Locate the cell with the specified text and output its (x, y) center coordinate. 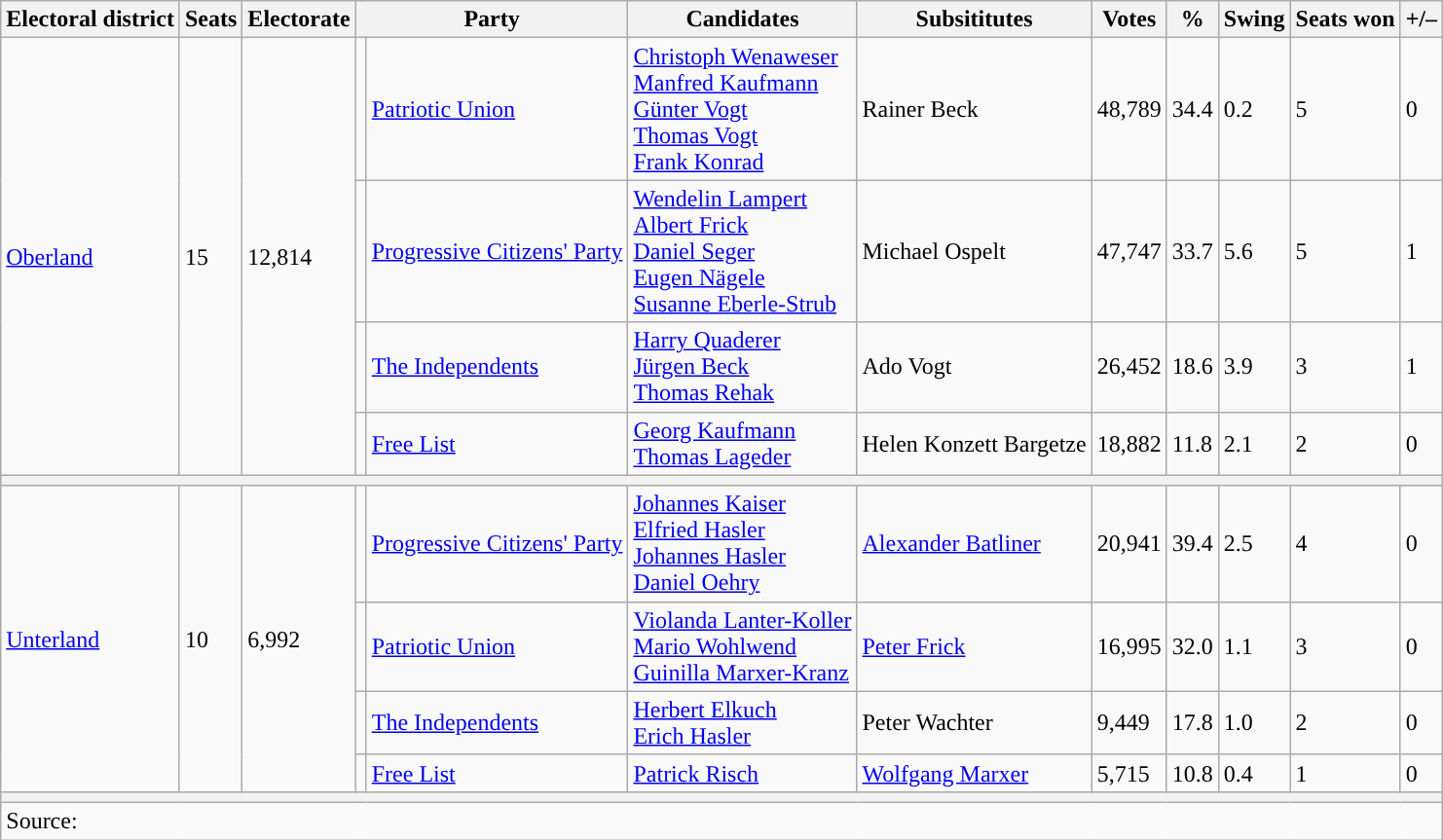
20,941 (1129, 543)
12,814 (299, 257)
Harry QuadererJürgen BeckThomas Rehak (742, 367)
Seats (210, 19)
16,995 (1129, 646)
48,789 (1129, 109)
Helen Konzett Bargetze (974, 444)
+/– (1422, 19)
33.7 (1192, 251)
Wolfgang Marxer (974, 773)
18,882 (1129, 444)
3.9 (1254, 367)
Violanda Lanter-KollerMario WohlwendGuinilla Marxer-Kranz (742, 646)
0.2 (1254, 109)
10 (210, 639)
Peter Wachter (974, 722)
Unterland (91, 639)
5.6 (1254, 251)
Source: (722, 821)
Votes (1129, 19)
1.0 (1254, 722)
Christoph WenaweserManfred KaufmannGünter VogtThomas VogtFrank Konrad (742, 109)
39.4 (1192, 543)
Seats won (1346, 19)
Ado Vogt (974, 367)
Electorate (299, 19)
0.4 (1254, 773)
18.6 (1192, 367)
Rainer Beck (974, 109)
47,747 (1129, 251)
2.1 (1254, 444)
1.1 (1254, 646)
Swing (1254, 19)
9,449 (1129, 722)
2.5 (1254, 543)
4 (1346, 543)
Electoral district (91, 19)
26,452 (1129, 367)
32.0 (1192, 646)
10.8 (1192, 773)
Peter Frick (974, 646)
% (1192, 19)
Patrick Risch (742, 773)
Subsititutes (974, 19)
17.8 (1192, 722)
Candidates (742, 19)
Johannes KaiserElfried HaslerJohannes HaslerDaniel Oehry (742, 543)
6,992 (299, 639)
Herbert ElkuchErich Hasler (742, 722)
34.4 (1192, 109)
5,715 (1129, 773)
Georg KaufmannThomas Lageder (742, 444)
Party (492, 19)
15 (210, 257)
Alexander Batliner (974, 543)
11.8 (1192, 444)
Wendelin LampertAlbert FrickDaniel SegerEugen NägeleSusanne Eberle-Strub (742, 251)
Michael Ospelt (974, 251)
Oberland (91, 257)
